For the text-containing cell, return its midpoint in [x, y] coordinate format. 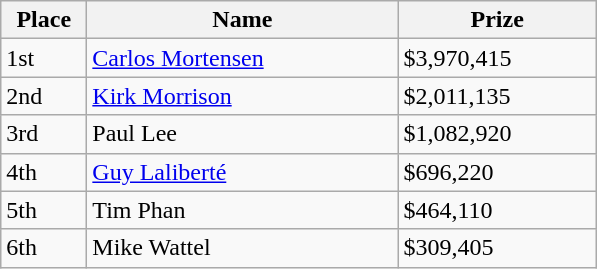
2nd [44, 96]
$1,082,920 [498, 134]
3rd [44, 134]
Name [242, 20]
Mike Wattel [242, 248]
4th [44, 172]
6th [44, 248]
Tim Phan [242, 210]
Prize [498, 20]
Kirk Morrison [242, 96]
Guy Laliberté [242, 172]
Paul Lee [242, 134]
$3,970,415 [498, 58]
5th [44, 210]
$2,011,135 [498, 96]
$464,110 [498, 210]
$696,220 [498, 172]
1st [44, 58]
Carlos Mortensen [242, 58]
Place [44, 20]
$309,405 [498, 248]
